Detect which cell encompasses the target text, then output its [X, Y] center coordinate. 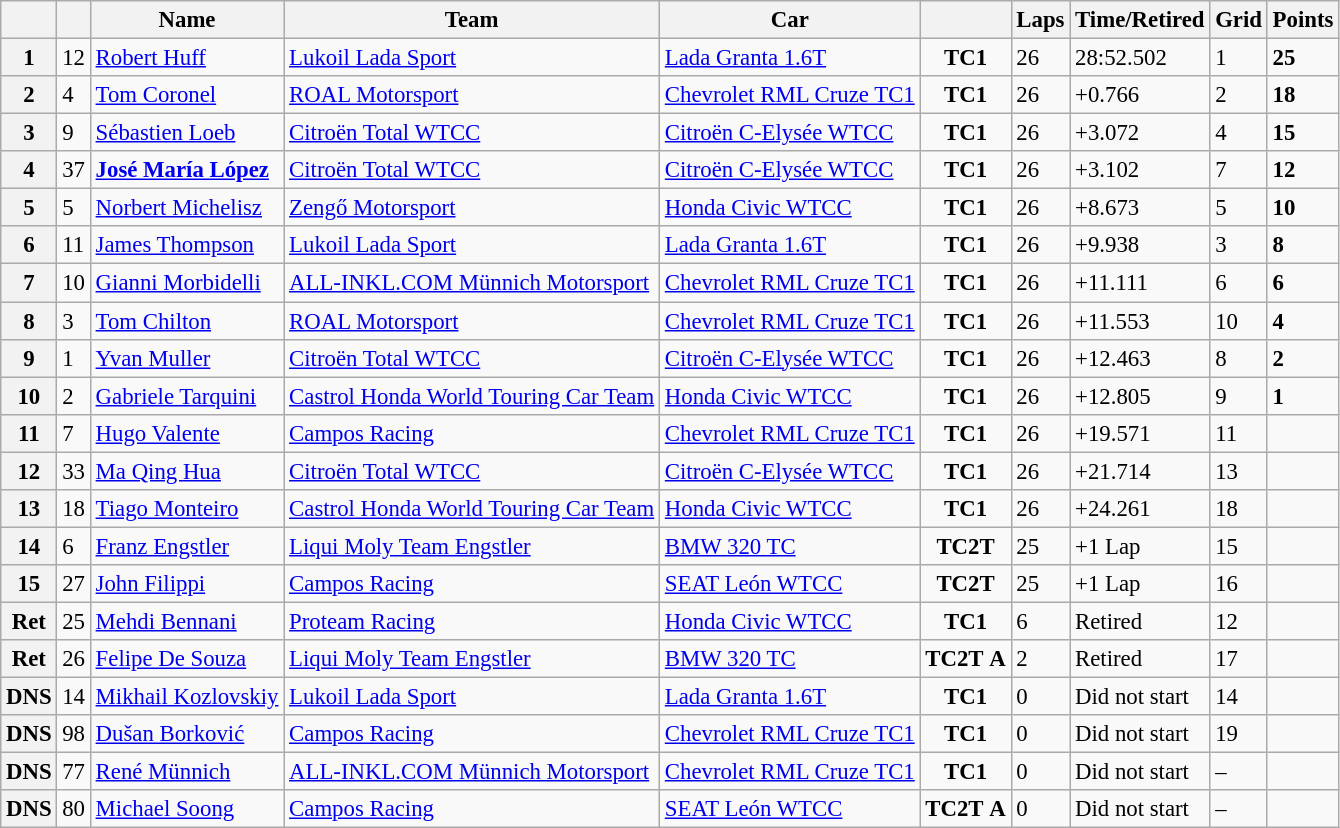
Time/Retired [1140, 20]
17 [1238, 659]
Franz Engstler [186, 546]
19 [1238, 734]
Laps [1040, 20]
José María López [186, 170]
+0.766 [1140, 95]
80 [74, 809]
+19.571 [1140, 433]
+21.714 [1140, 471]
René Münnich [186, 772]
James Thompson [186, 245]
+3.102 [1140, 170]
Norbert Michelisz [186, 208]
Dušan Borković [186, 734]
33 [74, 471]
Felipe De Souza [186, 659]
Points [1302, 20]
Tom Coronel [186, 95]
Yvan Muller [186, 358]
Mikhail Kozlovskiy [186, 697]
+3.072 [1140, 133]
37 [74, 170]
+24.261 [1140, 509]
Robert Huff [186, 58]
Tiago Monteiro [186, 509]
Car [790, 20]
Sébastien Loeb [186, 133]
+11.111 [1140, 283]
John Filippi [186, 584]
+8.673 [1140, 208]
+11.553 [1140, 321]
+12.463 [1140, 358]
Hugo Valente [186, 433]
16 [1238, 584]
Ma Qing Hua [186, 471]
+9.938 [1140, 245]
27 [74, 584]
98 [74, 734]
Mehdi Bennani [186, 621]
Zengő Motorsport [472, 208]
Gianni Morbidelli [186, 283]
Grid [1238, 20]
Proteam Racing [472, 621]
+12.805 [1140, 396]
Tom Chilton [186, 321]
Team [472, 20]
77 [74, 772]
Michael Soong [186, 809]
Gabriele Tarquini [186, 396]
28:52.502 [1140, 58]
Name [186, 20]
